From the cell containing the given text, extract its center point as [X, Y] coordinate. 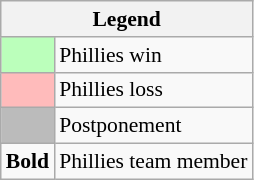
Postponement [153, 126]
Legend [127, 19]
Phillies win [153, 55]
Phillies team member [153, 162]
Bold [28, 162]
Phillies loss [153, 90]
